Capture the cell that displays the provided text and extract its [x, y] central coordinate. 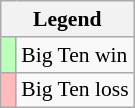
Big Ten loss [74, 90]
Big Ten win [74, 55]
Legend [68, 19]
